Detect which cell encompasses the target text, then output its (X, Y) center coordinate. 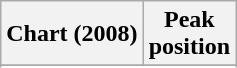
Chart (2008) (72, 34)
Peak position (189, 34)
